Output the [X, Y] coordinate of the center of the cell containing the given text.  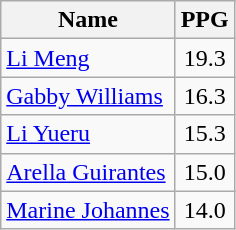
Li Meng [88, 58]
16.3 [204, 96]
19.3 [204, 58]
Marine Johannes [88, 210]
Gabby Williams [88, 96]
14.0 [204, 210]
PPG [204, 20]
Name [88, 20]
Li Yueru [88, 134]
15.3 [204, 134]
15.0 [204, 172]
Arella Guirantes [88, 172]
